Detect which cell encompasses the target text, then output its (x, y) center coordinate. 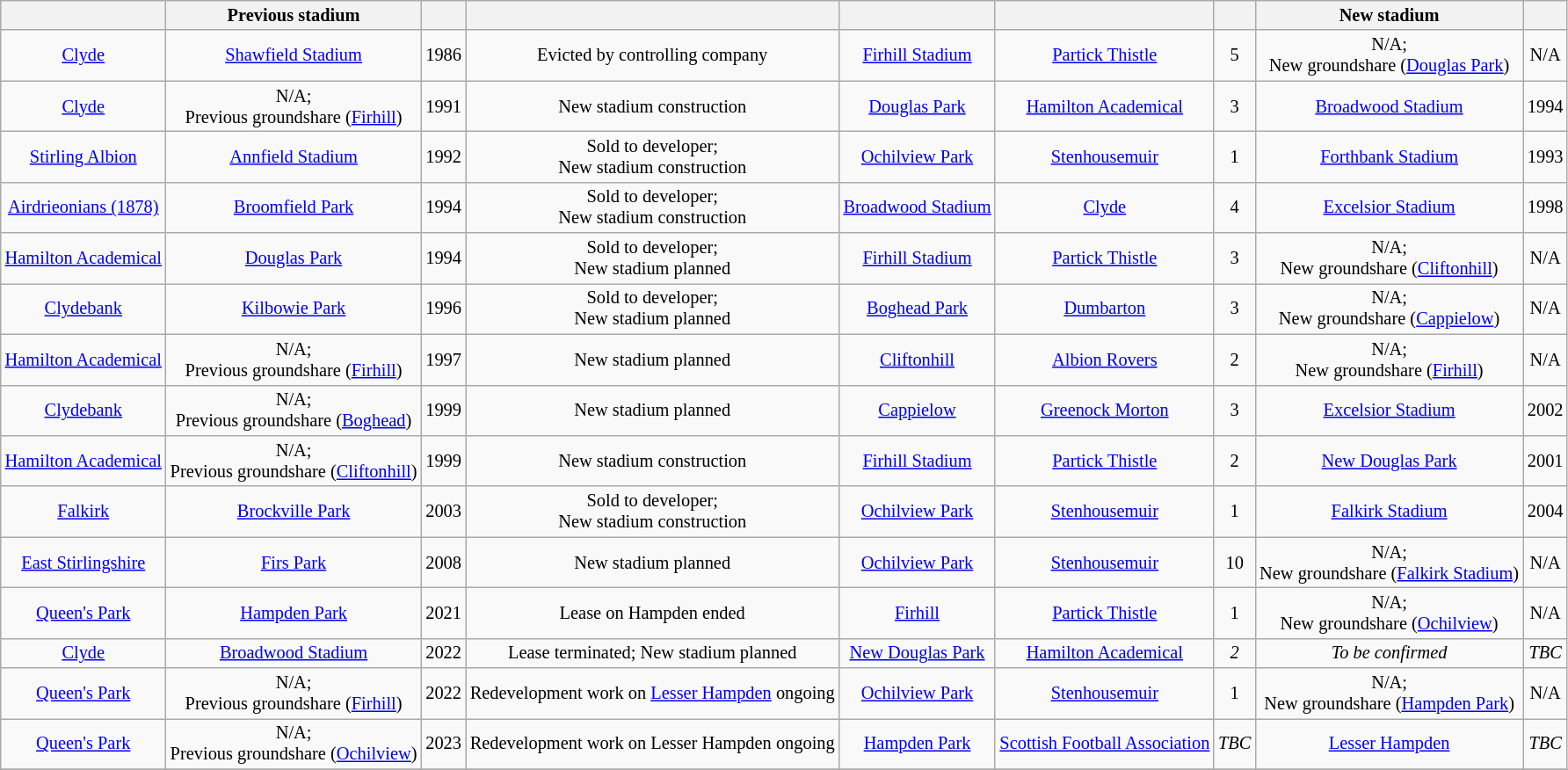
N/A;Previous groundshare (Cliftonhill) (294, 461)
New stadium (1389, 15)
Greenock Morton (1104, 410)
2023 (443, 744)
Forthbank Stadium (1389, 156)
Boghead Park (918, 309)
2004 (1545, 512)
Lesser Hampden (1389, 744)
2021 (443, 613)
Shawfield Stadium (294, 55)
East Stirlingshire (83, 563)
2003 (443, 512)
Stirling Albion (83, 156)
N/A;New groundshare (Cliftonhill) (1389, 258)
N/A;New groundshare (Douglas Park) (1389, 55)
Lease on Hampden ended (652, 613)
Annfield Stadium (294, 156)
N/A;New groundshare (Cappielow) (1389, 309)
2001 (1545, 461)
1992 (443, 156)
1996 (443, 309)
Scottish Football Association (1104, 744)
N/A;New groundshare (Falkirk Stadium) (1389, 563)
1998 (1545, 207)
Dumbarton (1104, 309)
2002 (1545, 410)
4 (1234, 207)
N/A;Previous groundshare (Ochilview) (294, 744)
Falkirk (83, 512)
Falkirk Stadium (1389, 512)
2008 (443, 563)
N/A;New groundshare (Firhill) (1389, 360)
Previous stadium (294, 15)
Brockville Park (294, 512)
1986 (443, 55)
1991 (443, 106)
Broomfield Park (294, 207)
Firhill (918, 613)
N/A;New groundshare (Hampden Park) (1389, 694)
1993 (1545, 156)
Cappielow (918, 410)
Airdrieonians (1878) (83, 207)
Evicted by controlling company (652, 55)
Lease terminated; New stadium planned (652, 653)
Albion Rovers (1104, 360)
10 (1234, 563)
1997 (443, 360)
To be confirmed (1389, 653)
Kilbowie Park (294, 309)
N/A;Previous groundshare (Boghead) (294, 410)
5 (1234, 55)
N/A;New groundshare (Ochilview) (1389, 613)
Cliftonhill (918, 360)
Firs Park (294, 563)
